Scan for the cell matching the given text and deliver its (X, Y) coordinate at center. 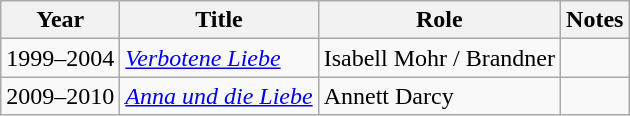
Year (60, 20)
1999–2004 (60, 58)
Notes (595, 20)
2009–2010 (60, 96)
Verbotene Liebe (219, 58)
Annett Darcy (439, 96)
Title (219, 20)
Anna und die Liebe (219, 96)
Isabell Mohr / Brandner (439, 58)
Role (439, 20)
